Scan for the cell matching the given text and deliver its (X, Y) coordinate at center. 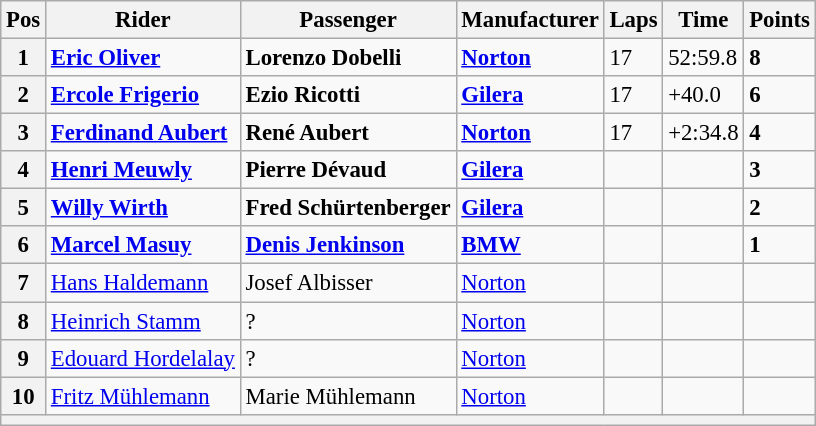
Heinrich Stamm (144, 321)
10 (24, 396)
René Aubert (348, 133)
Edouard Hordelalay (144, 358)
Josef Albisser (348, 283)
Hans Haldemann (144, 283)
Marcel Masuy (144, 245)
5 (24, 208)
Marie Mühlemann (348, 396)
Fred Schürtenberger (348, 208)
Rider (144, 20)
Pos (24, 20)
9 (24, 358)
Pierre Dévaud (348, 170)
52:59.8 (704, 58)
+40.0 (704, 95)
Points (780, 20)
Time (704, 20)
Laps (634, 20)
Henri Meuwly (144, 170)
Passenger (348, 20)
Willy Wirth (144, 208)
Denis Jenkinson (348, 245)
+2:34.8 (704, 133)
Ercole Frigerio (144, 95)
Ezio Ricotti (348, 95)
Eric Oliver (144, 58)
Fritz Mühlemann (144, 396)
Ferdinand Aubert (144, 133)
BMW (530, 245)
7 (24, 283)
Lorenzo Dobelli (348, 58)
Manufacturer (530, 20)
